Return (X, Y) of the center of cell containing provided text 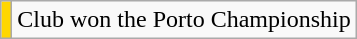
Club won the Porto Championship (184, 20)
